From the cell containing the given text, extract its center point as (x, y) coordinate. 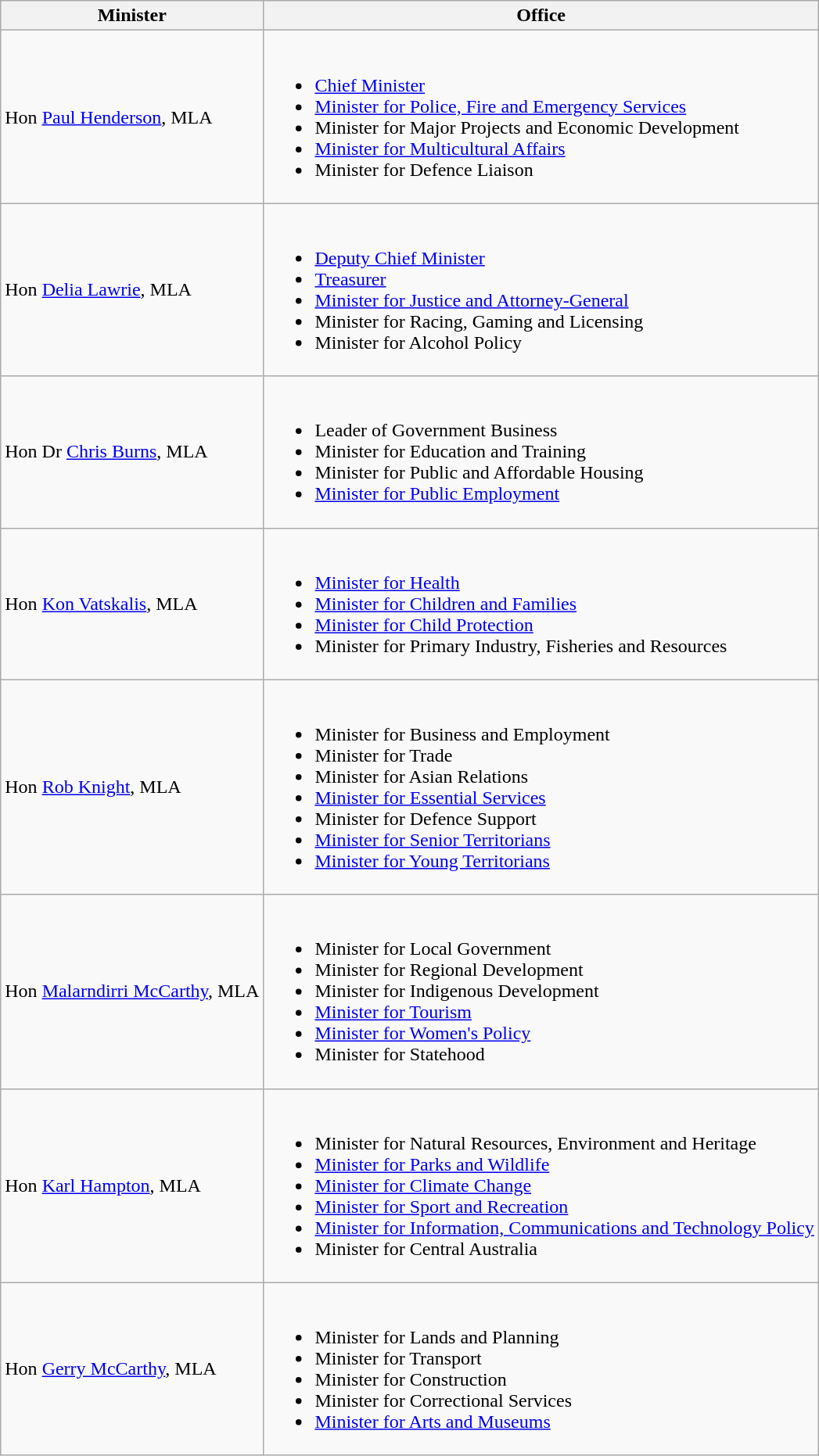
Minister for Lands and PlanningMinister for TransportMinister for ConstructionMinister for Correctional ServicesMinister for Arts and Museums (541, 1368)
Minister (132, 16)
Hon Malarndirri McCarthy, MLA (132, 992)
Hon Paul Henderson, MLA (132, 117)
Hon Kon Vatskalis, MLA (132, 604)
Hon Gerry McCarthy, MLA (132, 1368)
Minister for HealthMinister for Children and FamiliesMinister for Child ProtectionMinister for Primary Industry, Fisheries and Resources (541, 604)
Deputy Chief MinisterTreasurerMinister for Justice and Attorney-GeneralMinister for Racing, Gaming and LicensingMinister for Alcohol Policy (541, 289)
Hon Rob Knight, MLA (132, 787)
Hon Dr Chris Burns, MLA (132, 452)
Hon Karl Hampton, MLA (132, 1185)
Leader of Government BusinessMinister for Education and TrainingMinister for Public and Affordable HousingMinister for Public Employment (541, 452)
Hon Delia Lawrie, MLA (132, 289)
Office (541, 16)
